Extract the (X, Y) coordinate from the center of the cell holding the provided text.  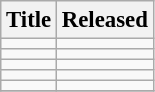
Released (104, 20)
Title (29, 20)
